Pinpoint the cell where the given text exists, returning its [x, y] midpoint coordinate. 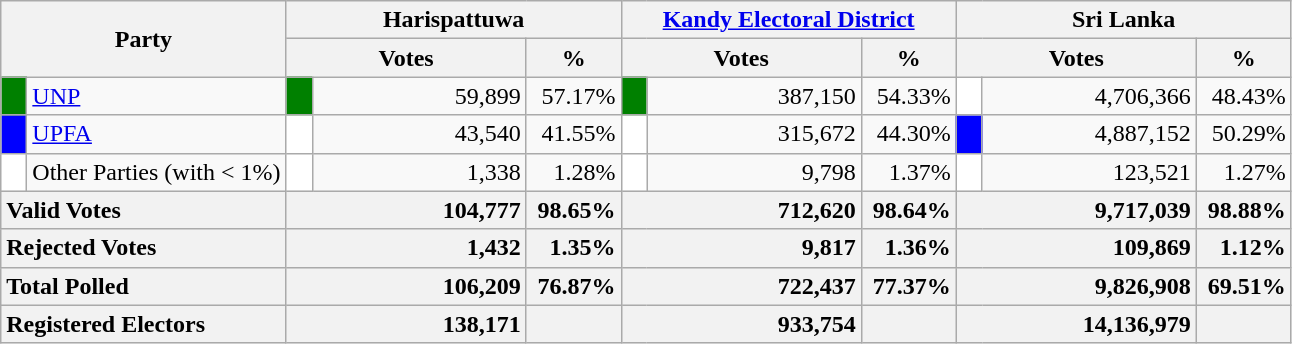
50.29% [1244, 134]
Valid Votes [144, 210]
933,754 [741, 324]
104,777 [406, 210]
UNP [156, 96]
Party [144, 39]
Harispattuwa [454, 20]
9,798 [754, 172]
722,437 [741, 286]
Other Parties (with < 1%) [156, 172]
138,171 [406, 324]
9,826,908 [1076, 286]
43,540 [419, 134]
41.55% [574, 134]
1.36% [908, 248]
4,887,152 [1089, 134]
9,717,039 [1076, 210]
712,620 [741, 210]
76.87% [574, 286]
59,899 [419, 96]
44.30% [908, 134]
98.64% [908, 210]
Total Polled [144, 286]
1,338 [419, 172]
69.51% [1244, 286]
77.37% [908, 286]
315,672 [754, 134]
98.65% [574, 210]
57.17% [574, 96]
387,150 [754, 96]
Sri Lanka [1124, 20]
1.12% [1244, 248]
109,869 [1076, 248]
1,432 [406, 248]
9,817 [741, 248]
1.37% [908, 172]
Kandy Electoral District [788, 20]
4,706,366 [1089, 96]
Registered Electors [144, 324]
1.35% [574, 248]
1.27% [1244, 172]
48.43% [1244, 96]
UPFA [156, 134]
123,521 [1089, 172]
106,209 [406, 286]
1.28% [574, 172]
Rejected Votes [144, 248]
14,136,979 [1076, 324]
54.33% [908, 96]
98.88% [1244, 210]
